Scan for the cell matching the given text and deliver its (x, y) coordinate at center. 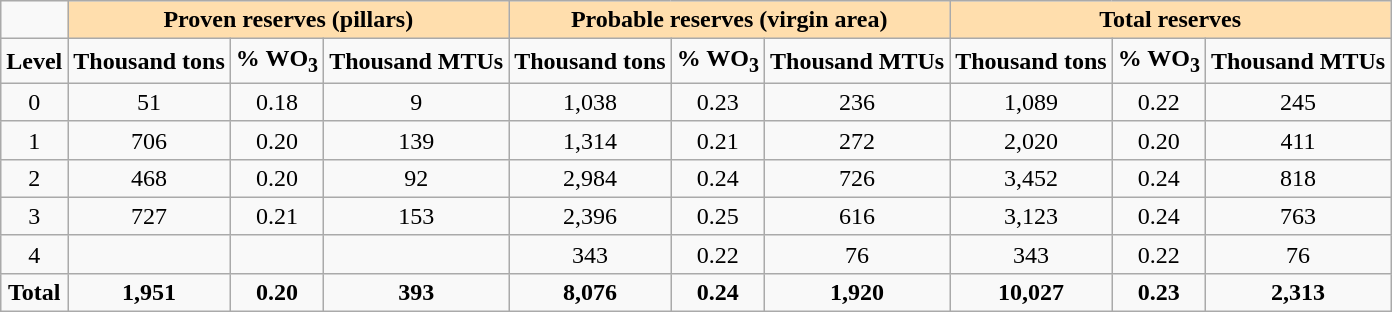
1,920 (858, 292)
Proven reserves (pillars) (288, 20)
245 (1298, 102)
726 (858, 178)
0 (34, 102)
3,452 (1031, 178)
1,089 (1031, 102)
Probable reserves (virgin area) (730, 20)
139 (416, 140)
468 (149, 178)
411 (1298, 140)
236 (858, 102)
10,027 (1031, 292)
0.18 (276, 102)
763 (1298, 216)
706 (149, 140)
2,984 (590, 178)
1,951 (149, 292)
8,076 (590, 292)
Total (34, 292)
3,123 (1031, 216)
1,038 (590, 102)
153 (416, 216)
9 (416, 102)
Total reserves (1170, 20)
4 (34, 254)
727 (149, 216)
51 (149, 102)
272 (858, 140)
Level (34, 61)
0.25 (718, 216)
3 (34, 216)
2,313 (1298, 292)
2,020 (1031, 140)
393 (416, 292)
616 (858, 216)
1,314 (590, 140)
1 (34, 140)
92 (416, 178)
2 (34, 178)
818 (1298, 178)
2,396 (590, 216)
